Determine the [x, y] coordinate at the center of the cell enclosing the given text.  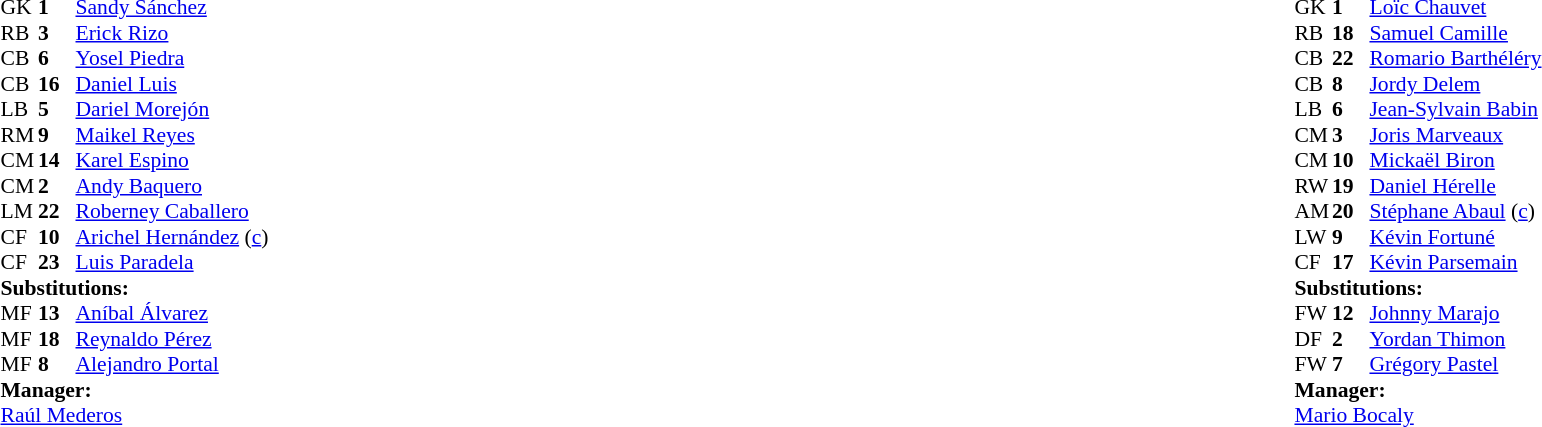
Aníbal Álvarez [172, 313]
12 [1351, 313]
DF [1313, 339]
Maikel Reyes [172, 135]
Kévin Fortuné [1455, 237]
LW [1313, 237]
Yordan Thimon [1455, 339]
RM [19, 135]
23 [57, 263]
Reynaldo Pérez [172, 339]
Mickaël Biron [1455, 161]
Romario Barthéléry [1455, 59]
Johnny Marajo [1455, 313]
AM [1313, 211]
16 [57, 84]
Luis Paradela [172, 263]
Roberney Caballero [172, 211]
19 [1351, 186]
LM [19, 211]
Arichel Hernández (c) [172, 237]
Erick Rizo [172, 33]
Yosel Piedra [172, 59]
7 [1351, 365]
17 [1351, 263]
Alejandro Portal [172, 365]
Grégory Pastel [1455, 365]
Dariel Morejón [172, 109]
13 [57, 313]
Joris Marveaux [1455, 135]
Daniel Hérelle [1455, 186]
14 [57, 161]
Stéphane Abaul (c) [1455, 211]
5 [57, 109]
RW [1313, 186]
Daniel Luis [172, 84]
Andy Baquero [172, 186]
Kévin Parsemain [1455, 263]
Jordy Delem [1455, 84]
20 [1351, 211]
Jean-Sylvain Babin [1455, 109]
Samuel Camille [1455, 33]
Karel Espino [172, 161]
